Locate the cell with the specified text and output its [x, y] center coordinate. 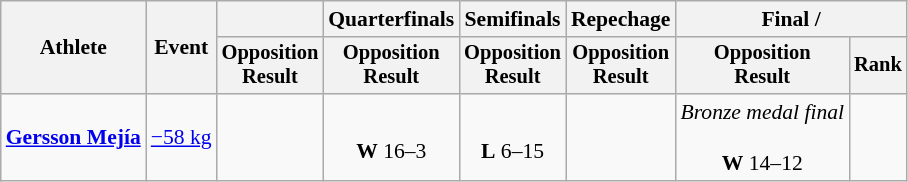
W 16–3 [391, 138]
Athlete [74, 48]
Gersson Mejía [74, 138]
Final / [790, 19]
Quarterfinals [391, 19]
Repechage [621, 19]
Bronze medal finalW 14–12 [762, 138]
L 6–15 [512, 138]
Rank [878, 66]
Semifinals [512, 19]
−58 kg [182, 138]
Event [182, 48]
